Pinpoint the cell where the given text exists, returning its (x, y) midpoint coordinate. 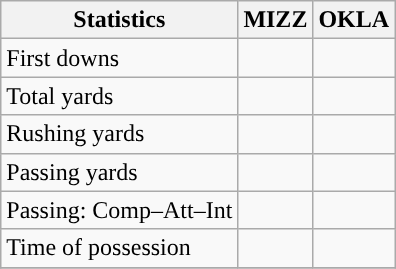
OKLA (354, 20)
MIZZ (276, 20)
Time of possession (120, 248)
Passing: Comp–Att–Int (120, 210)
Statistics (120, 20)
Rushing yards (120, 134)
First downs (120, 58)
Total yards (120, 96)
Passing yards (120, 172)
